Identify which cell holds the provided text, then report its (x, y) central coordinate. 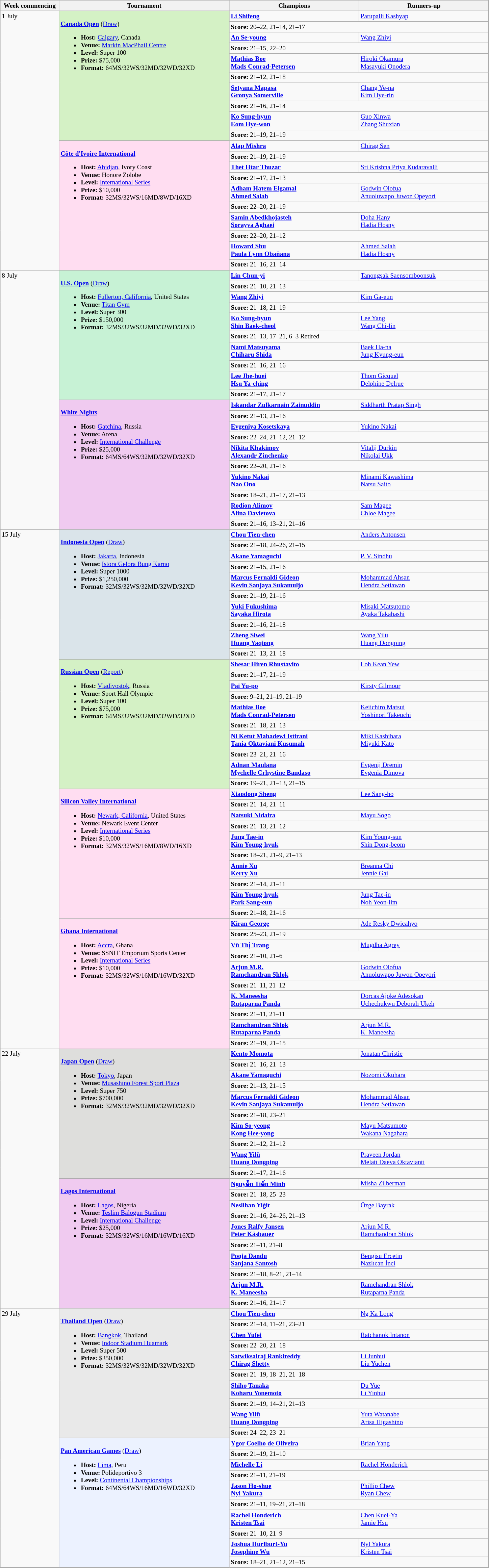
Ahmed Salah Hadia Hosny (424, 250)
Score: 21–17, 21–19 (359, 675)
1 July (30, 140)
Score: 21–12, 21–12 (359, 1144)
Jung Tae-in Kim Young-hyuk (294, 841)
Özge Bayrak (424, 1206)
Adnan Maulana Mychelle Crhystine Bandaso (294, 769)
Week commencing (30, 6)
Score: 21–10, 21–13 (359, 286)
Misaki Matsutomo Ayaka Takahashi (424, 610)
Score: 21–18, 8–21, 21–14 (359, 1274)
Kim Young-sun Shin Dong-beom (424, 841)
Mayu Sogo (424, 816)
Chang Ye-na Kim Hye-rin (424, 92)
Brian Yang (424, 1443)
Score: 21–19, 14–21, 21–13 (359, 1404)
White NightsHost: Gatchina, RussiaVenue: ArenaLevel: International ChallengePrize: $25,000Format: 64MS/64WS/32MD/32WD/32XD (144, 465)
Natsuki Nidaira (294, 816)
Jones Ralfy Jansen Peter Käsbauer (294, 1231)
Score: 21–15, 22–20 (359, 48)
Score: 21–14, 11–21, 23–21 (359, 1325)
Yuki Fukushima Sayaka Hirota (294, 610)
Ghana InternationalHost: Accra, GhanaVenue: SSNIT Emporium Sports CenterLevel: International SeriesPrize: $10,000Format: 32MS/32WS/16MD/16WD/32XD (144, 983)
Guo Xinwa Zhang Shuxian (424, 121)
Nguyễn Tiến Minh (294, 1184)
Yukino Nakai Nao Ono (294, 481)
Score: 21–19, 21–10 (359, 1454)
Score: 21–11, 21–8 (359, 1245)
Score: 23–21, 21–16 (359, 754)
Evgeniya Kosetskaya (294, 427)
Doha Hany Hadia Hosny (424, 221)
Li Junhui Liu Yuchen (424, 1360)
Score: 18–21, 21–9, 21–13 (359, 855)
Lee Yang Wang Chi-lin (424, 322)
Score: 21–13, 21–15 (359, 1086)
Du Yue Li Yinhui (424, 1389)
Score: 21–18, 25–23 (359, 1195)
Nozomi Okuhara (424, 1075)
Score: 19–21, 21–13, 21–15 (359, 783)
Chirag Sen (424, 146)
Mayu Matsumoto Wakana Nagahara (424, 1129)
Score: 18–21, 21–17, 21–13 (359, 495)
Score: 21–16, 21–18 (359, 625)
Pooja Dandu Sanjana Santosh (294, 1260)
Kim So-yeong Kong Hee-yong (294, 1129)
Kim Ga-eun (424, 297)
Score: 22–20, 21–16 (359, 466)
Score: 24–22, 23–21 (359, 1433)
Score: 21–17, 21–16 (359, 1173)
Tanongsak Saensomboonsuk (424, 276)
Jason Ho-shue Nyl Yakura (294, 1490)
U.S. Open (Draw)Host: Fullerton, California, United StatesVenue: Titan GymLevel: Super 300Prize: $150,000Format: 32MS/32WS/32MD/32WD/32XD (144, 335)
Score: 21–16, 21–17 (359, 1303)
29 July (30, 1438)
Score: 21–11, 19–21, 21–18 (359, 1505)
Phillip Chew Ryan Chew (424, 1490)
Ade Resky Dwicahyo (424, 924)
Pai Yu-po (294, 686)
Misha Zilberman (424, 1184)
Score: 21–16, 21–16 (359, 365)
Satwiksairaj Rankireddy Chirag Shetty (294, 1360)
Adham Hatem Elgamal Ahmed Salah (294, 192)
Score: 21–16, 24–26, 21–13 (359, 1216)
Minami Kawashima Natsu Saito (424, 481)
Score: 21–17, 21–13 (359, 178)
22 July (30, 1179)
Score: 21–18, 23–21 (359, 1115)
Dorcas Ajoke Adesokan Uchechukwu Deborah Ukeh (424, 1000)
P. V. Sindhu (424, 556)
Score: 21–11, 21–11 (359, 1014)
Tournament (144, 6)
Li Shifeng (294, 16)
15 July (30, 789)
Baek Ha-na Jung Kyung-eun (424, 351)
Canada Open (Draw)Host: Calgary, CanadaVenue: Markin MacPhail CentreLevel: Super 100Prize: $75,000Format: 64MS/32WS/32MD/32WD/32XD (144, 76)
Ni Ketut Mahadewi Istirani Tania Oktaviani Kusumah (294, 740)
Score: 22–20, 21–19 (359, 207)
Thailand Open (Draw)Host: Bangkok, ThailandVenue: Indoor Stadium HuamarkLevel: Super 500Prize: $350,000Format: 32MS/32WS/32MD/32WD/32XD (144, 1373)
Score: 21–17, 21–17 (359, 394)
Score: 21–19, 18–21, 21–18 (359, 1375)
Rachel Honderich (424, 1465)
Ng Ka Long (424, 1314)
Setyana Mapasa Gronya Somerville (294, 92)
Xiaodong Sheng (294, 794)
Jonatan Christie (424, 1054)
Score: 21–13, 21–16 (359, 416)
Lee Jhe-huei Hsu Ya-ching (294, 380)
Nyl Yakura Kristen Tsai (424, 1548)
Shesar Hiren Rhustavito (294, 665)
Score: 9–21, 21–19, 21–19 (359, 697)
Côte d'Ivoire InternationalHost: Abidjan, Ivory CoastVenue: Honore ZolobeLevel: International SeriesPrize: $10,000Format: 32MS/32WS/16MD/8WD/16XD (144, 205)
Score: 18–21, 21–12, 21–15 (359, 1562)
Michelle Li (294, 1465)
Score: 21–13, 21–12 (359, 826)
Sam Magee Chloe Magee (424, 510)
Ko Sung-hyun Eom Hye-won (294, 121)
Shiho Tanaka Koharu Yonemoto (294, 1389)
Score: 21–19, 21–16 (359, 596)
Evgenij Dremin Evgenia Dimova (424, 769)
Jung Tae-in Noh Yeon-lim (424, 899)
Score: 21–19, 21–15 (359, 1043)
Score: 22–24, 21–12, 21–12 (359, 437)
Indonesia Open (Draw)Host: Jakarta, IndonesiaVenue: Istora Gelora Bung KarnoLevel: Super 1000Prize: $1,250,000Format: 32MS/32WS/32MD/32WD/32XD (144, 594)
Score: 21–12, 21–18 (359, 77)
Mugdha Agrey (424, 946)
Russian Open (Report)Host: Vladivostok, RussiaVenue: Sport Hall OlympicLevel: Super 100Prize: $75,000Format: 64MS/32WS/32MD/32WD/32XD (144, 724)
Nami Matsuyama Chiharu Shida (294, 351)
Lee Sang-ho (424, 794)
Kim Young-hyuk Park Sang-eun (294, 899)
Nikita Khakimov Alexandr Zinchenko (294, 452)
Score: 22–20, 21–18 (359, 1346)
An Se-young (294, 37)
Iskandar Zulkarnain Zainuddin (294, 405)
Alap Mishra (294, 146)
Score: 21–11, 21–12 (359, 985)
Praveen Jordan Melati Daeva Oktavianti (424, 1158)
Ygor Coelho de Oliveira (294, 1443)
Pan American Games (Draw)Host: Lima, PeruVenue: Polideportivo 3Level: Continental ChampionshipsFormat: 64MS/64WS/16MD/16WD/32XD (144, 1503)
Score: 21–16, 21–13 (359, 1065)
Yuta Watanabe Arisa Higashino (424, 1418)
Samin Abedkhojasteh Sorayya Aghaei (294, 221)
Thom Gicquel Delphine Delrue (424, 380)
Score: 21–18, 21–13 (359, 725)
Anders Antonsen (424, 535)
Score: 21–16, 13–21, 21–16 (359, 524)
Score: 21–18, 24–26, 21–15 (359, 545)
Yukino Nakai (424, 427)
Champions (294, 6)
Score: 25–23, 21–19 (359, 934)
Miki Kashihara Miyuki Kato (424, 740)
Zheng Siwei Huang Yaqiong (294, 639)
Parupalli Kashyap (424, 16)
Score: 21–15, 21–16 (359, 567)
Lin Chun-yi (294, 276)
Keiichiro Matsui Yoshinori Takeuchi (424, 711)
Rachel Honderich Kristen Tsai (294, 1519)
Siddharth Pratap Singh (424, 405)
Lagos InternationalHost: Lagos, NigeriaVenue: Teslim Balogun StadiumLevel: International ChallengePrize: $25,000Format: 32MS/32WS/16MD/16WD/16XD (144, 1243)
8 July (30, 400)
Japan Open (Draw)Host: Tokyo, JapanVenue: Musashino Forest Sport PlazaLevel: Super 750Prize: $700,000Format: 32MS/32WS/32MD/32WD/32XD (144, 1113)
Runners-up (424, 6)
Hiroki Okamura Masayuki Onodera (424, 63)
Neslihan Yiğit (294, 1206)
Chen Yufei (294, 1335)
Score: 21–10, 21–6 (359, 956)
Bengisu Erçetin Nazlıcan İnci (424, 1260)
Score: 22–20, 21–12 (359, 236)
Sri Krishna Priya Kudaravalli (424, 167)
Kento Momota (294, 1054)
Score: 21–10, 21–9 (359, 1534)
Joshua Hurlburt-Yu Josephine Wu (294, 1548)
Thet Htar Thuzar (294, 167)
Score: 21–18, 21–16 (359, 913)
Rodion Alimov Alina Davletova (294, 510)
Ratchanok Intanon (424, 1335)
Score: 21–11, 21–19 (359, 1475)
Ko Sung-hyun Shin Baek-cheol (294, 322)
Howard Shu Paula Lynn Obañana (294, 250)
Kirsty Gilmour (424, 686)
Score: 21–13, 17–21, 6–3 Retired (359, 337)
Vitalij Durkin Nikolai Ukk (424, 452)
K. Maneesha Rutaparna Panda (294, 1000)
Score: 20–22, 21–14, 21–17 (359, 27)
Score: 21–13, 21–18 (359, 654)
Score: 21–18, 21–19 (359, 308)
Vũ Thị Trang (294, 946)
Chen Kuei-Ya Jamie Hsu (424, 1519)
Loh Kean Yew (424, 665)
Annie Xu Kerry Xu (294, 870)
Breanna Chi Jennie Gai (424, 870)
Kiran George (294, 924)
